For the text-containing cell, return its midpoint in (X, Y) coordinate format. 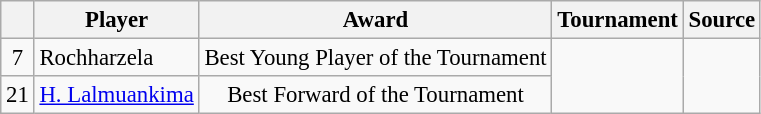
Best Young Player of the Tournament (376, 58)
Player (116, 20)
Source (722, 20)
21 (18, 95)
7 (18, 58)
H. Lalmuankima (116, 95)
Best Forward of the Tournament (376, 95)
Tournament (618, 20)
Rochharzela (116, 58)
Award (376, 20)
